Capture the cell that displays the provided text and extract its [X, Y] central coordinate. 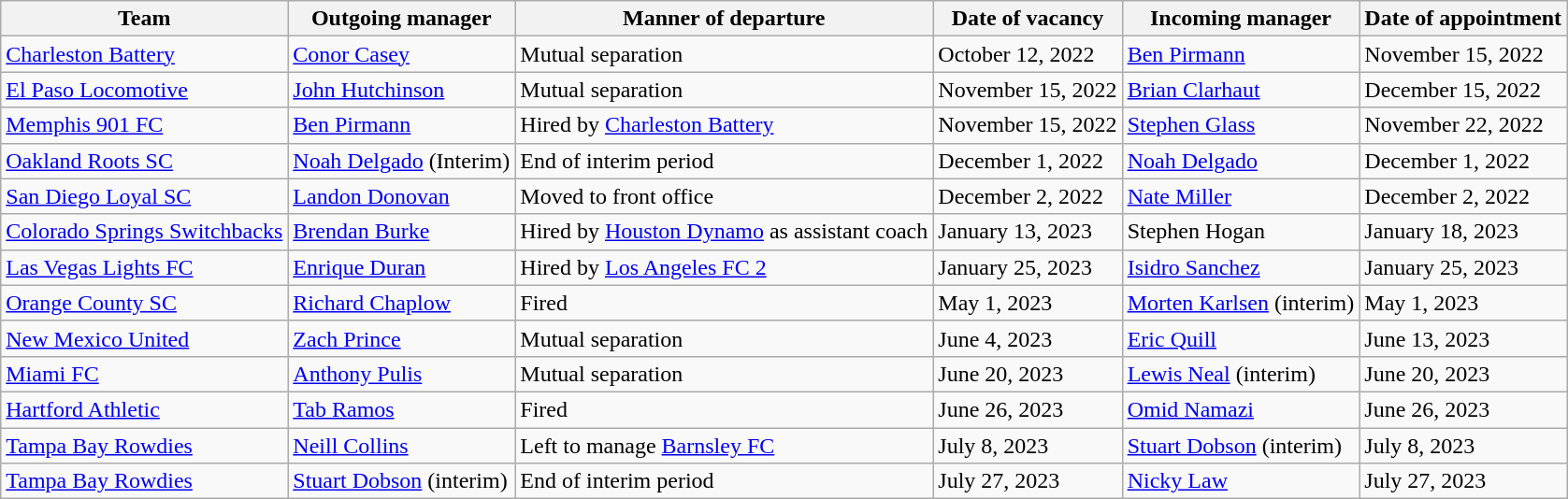
October 12, 2022 [1028, 54]
Hartford Athletic [144, 409]
Eric Quill [1241, 338]
Brendan Burke [402, 232]
Morten Karlsen (interim) [1241, 303]
Anthony Pulis [402, 374]
Orange County SC [144, 303]
Hired by Los Angeles FC 2 [724, 267]
Outgoing manager [402, 19]
January 13, 2023 [1028, 232]
San Diego Loyal SC [144, 196]
Isidro Sanchez [1241, 267]
Charleston Battery [144, 54]
Stephen Glass [1241, 125]
Richard Chaplow [402, 303]
Zach Prince [402, 338]
Manner of departure [724, 19]
Colorado Springs Switchbacks [144, 232]
Miami FC [144, 374]
Nicky Law [1241, 481]
Landon Donovan [402, 196]
Oakland Roots SC [144, 161]
Memphis 901 FC [144, 125]
Moved to front office [724, 196]
Date of appointment [1463, 19]
Team [144, 19]
Las Vegas Lights FC [144, 267]
June 4, 2023 [1028, 338]
Tab Ramos [402, 409]
December 15, 2022 [1463, 90]
Noah Delgado [1241, 161]
Hired by Houston Dynamo as assistant coach [724, 232]
Stephen Hogan [1241, 232]
November 22, 2022 [1463, 125]
El Paso Locomotive [144, 90]
Left to manage Barnsley FC [724, 446]
New Mexico United [144, 338]
January 18, 2023 [1463, 232]
Lewis Neal (interim) [1241, 374]
John Hutchinson [402, 90]
Brian Clarhaut [1241, 90]
June 13, 2023 [1463, 338]
Date of vacancy [1028, 19]
Hired by Charleston Battery [724, 125]
Incoming manager [1241, 19]
Conor Casey [402, 54]
Enrique Duran [402, 267]
Omid Namazi [1241, 409]
Neill Collins [402, 446]
Nate Miller [1241, 196]
Noah Delgado (Interim) [402, 161]
